Provide the (X, Y) coordinate of the cell's center where the given text is located.  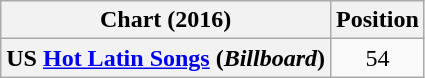
US Hot Latin Songs (Billboard) (166, 58)
Chart (2016) (166, 20)
Position (378, 20)
54 (378, 58)
